Provide the (X, Y) coordinate of the cell's center where the given text is located.  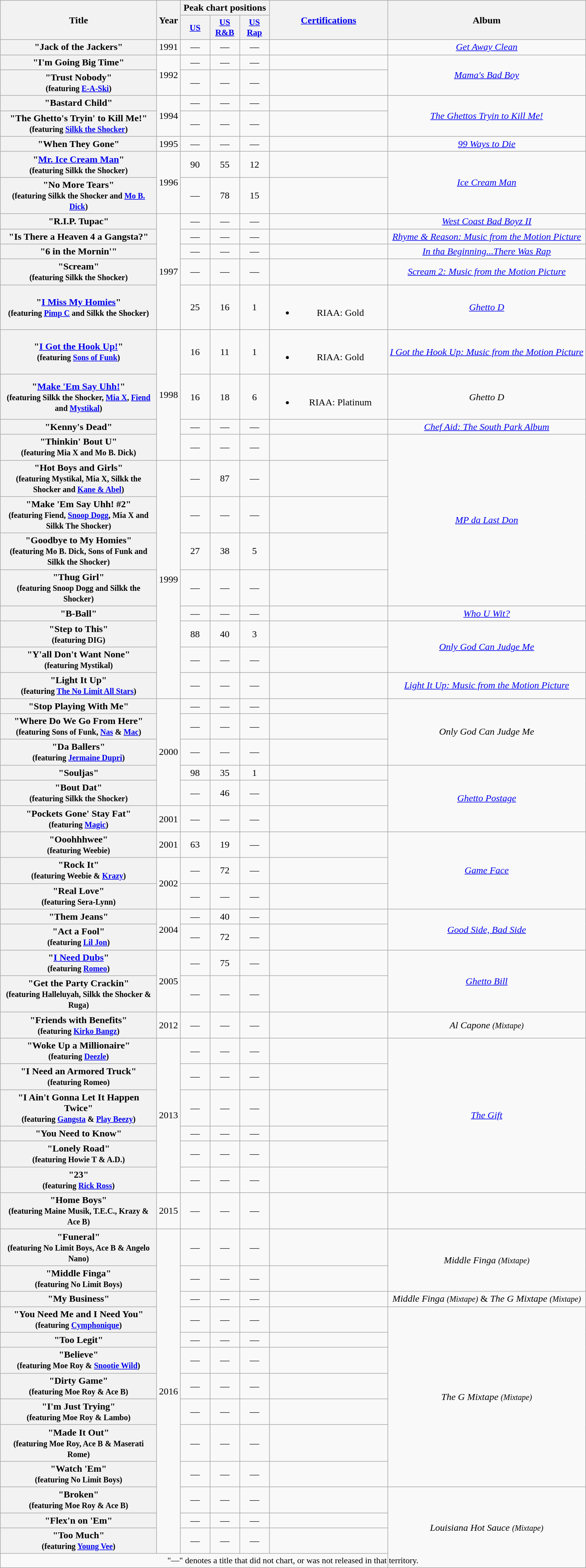
"B-Ball" (78, 613)
"Where Do We Go From Here"(featuring Sons of Funk, Nas & Mac) (78, 727)
Good Side, Bad Side (487, 930)
90 (195, 164)
"Made It Out"(featuring Moe Roy, Ace B & Maserati Rome) (78, 1443)
2002 (169, 883)
Middle Finga (Mixtape) & The G Mixtape (Mixtape) (487, 1299)
78 (225, 195)
Certifications (329, 20)
"Da Ballers"(featuring Jermaine Dupri) (78, 752)
1991 (169, 47)
2013 (169, 1115)
"I'm Just Trying"(featuring Moe Roy & Lambo) (78, 1411)
75 (225, 963)
"Too Legit" (78, 1340)
"I Ain't Gonna Let It Happen Twice"(featuring Gangsta & Play Beezy) (78, 1108)
Title (78, 20)
1995 (169, 144)
Ghetto Postage (487, 798)
"Bastard Child" (78, 103)
"Thug Girl"(featuring Snoop Dogg and Silkk the Shocker) (78, 588)
55 (225, 164)
"My Business" (78, 1299)
98 (195, 773)
1999 (169, 579)
Ice Cream Man (487, 182)
Get Away Clean (487, 47)
"You Need to Know" (78, 1134)
The G Mixtape (Mixtape) (487, 1396)
"I'm Going Big Time" (78, 62)
19 (225, 845)
"Is There a Heaven 4 a Gangsta?" (78, 237)
"I Need an Armored Truck"(featuring Romeo) (78, 1076)
"23"(featuring Rick Ross) (78, 1180)
"When They Gone" (78, 144)
"Believe"(featuring Moe Roy & Snootie Wild) (78, 1360)
In tha Beginning...There Was Rap (487, 252)
12 (254, 164)
USR&B (225, 28)
West Coast Bad Boyz II (487, 221)
"6 in the Mornin'" (78, 252)
11 (225, 352)
46 (225, 793)
Peak chart positions (225, 8)
Scream 2: Music from the Motion Picture (487, 272)
"Hot Boys and Girls" (featuring Mystikal, Mia X, Silkk the Shocker and Kane & Abel) (78, 478)
2000 (169, 752)
"Light It Up"(featuring The No Limit All Stars) (78, 686)
"R.I.P. Tupac" (78, 221)
2015 (169, 1211)
"Flex'n on 'Em" (78, 1520)
1997 (169, 271)
Al Capone (Mixtape) (487, 1025)
1994 (169, 116)
2005 (169, 981)
"Stop Playing With Me" (78, 706)
US (195, 28)
Year (169, 20)
"The Ghetto's Tryin' to Kill Me!"(featuring Silkk the Shocker) (78, 124)
"Woke Up a Millionaire"(featuring Deezle) (78, 1051)
5 (254, 551)
"No More Tears"(featuring Silkk the Shocker and Mo B. Dick) (78, 195)
Mama's Bad Boy (487, 75)
25 (195, 307)
USRap (254, 28)
"Step to This"(featuring DIG) (78, 634)
6 (254, 397)
"Kenny's Dead" (78, 427)
"I Got the Hook Up!"(featuring Sons of Funk) (78, 352)
The Gift (487, 1115)
Ghetto Bill (487, 981)
87 (225, 478)
"Trust Nobody"(featuring E-A-Ski) (78, 82)
The Ghettos Tryin to Kill Me! (487, 116)
Middle Finga (Mixtape) (487, 1260)
"Make 'Em Say Uhh! #2"(featuring Fiend, Snoop Dogg, Mia X and Silkk The Shocker) (78, 515)
"Make 'Em Say Uhh!"(featuring Silkk the Shocker, Mia X, Fiend and Mystikal) (78, 397)
99 Ways to Die (487, 144)
"Lonely Road"(featuring Howie T & A.D.) (78, 1154)
"I Need Dubs"(featuring Romeo) (78, 963)
"Mr. Ice Cream Man"(featuring Silkk the Shocker) (78, 164)
"Pockets Gone' Stay Fat"(featuring Magic) (78, 819)
"Home Boys"(featuring Maine Musik, T.E.C., Krazy & Ace B) (78, 1211)
I Got the Hook Up: Music from the Motion Picture (487, 352)
"Scream"(featuring Silkk the Shocker) (78, 272)
"Dirty Game"(featuring Moe Roy & Ace B) (78, 1386)
"Friends with Benefits" (featuring Kirko Bangz) (78, 1025)
38 (225, 551)
2012 (169, 1025)
Light It Up: Music from the Motion Picture (487, 686)
"Goodbye to My Homies"(featuring Mo B. Dick, Sons of Funk and Silkk the Shocker) (78, 551)
RIAA: Platinum (329, 397)
"Too Much"(featuring Young Vee) (78, 1541)
MP da Last Don (487, 520)
"Watch 'Em"(featuring No Limit Boys) (78, 1474)
"Ooohhhwee"(featuring Weebie) (78, 845)
"Broken"(featuring Moe Roy & Ace B) (78, 1499)
27 (195, 551)
"You Need Me and I Need You"(featuring Cymphonique) (78, 1320)
2004 (169, 930)
"—" denotes a title that did not chart, or was not released in that territory. (293, 1561)
3 (254, 634)
2016 (169, 1392)
18 (225, 397)
1998 (169, 395)
Chef Aid: The South Park Album (487, 427)
Game Face (487, 870)
"Bout Dat"(featuring Silkk the Shocker) (78, 793)
"Get the Party Crackin"(featuring Halleluyah, Silkk the Shocker & Ruga) (78, 994)
Album (487, 20)
"Jack of the Jackers" (78, 47)
"Act a Fool"(featuring Lil Jon) (78, 937)
Rhyme & Reason: Music from the Motion Picture (487, 237)
35 (225, 773)
"Y'all Don't Want None"(featuring Mystikal) (78, 659)
1996 (169, 182)
"I Miss My Homies"(featuring Pimp C and Silkk the Shocker) (78, 307)
15 (254, 195)
"Real Love"(featuring Sera-Lynn) (78, 896)
Who U Wit? (487, 613)
Louisiana Hot Sauce (Mixtape) (487, 1527)
"Middle Finga"(featuring No Limit Boys) (78, 1278)
"Them Jeans" (78, 917)
"Rock It"(featuring Weebie & Krazy) (78, 870)
1992 (169, 75)
63 (195, 845)
"Thinkin' Bout U"(featuring Mia X and Mo B. Dick) (78, 447)
88 (195, 634)
"Souljas" (78, 773)
"Funeral"(featuring No Limit Boys, Ace B & Angelo Nano) (78, 1247)
